Provide the (X, Y) coordinate of the cell's center where the given text is located.  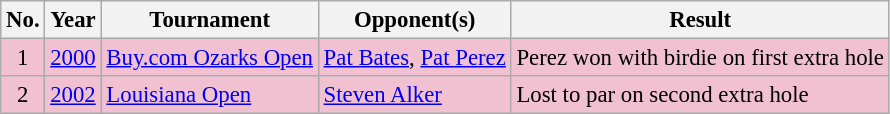
2 (23, 95)
Steven Alker (414, 95)
No. (23, 20)
Opponent(s) (414, 20)
Perez won with birdie on first extra hole (700, 58)
Buy.com Ozarks Open (210, 58)
Louisiana Open (210, 95)
1 (23, 58)
2002 (73, 95)
Result (700, 20)
Year (73, 20)
Pat Bates, Pat Perez (414, 58)
Lost to par on second extra hole (700, 95)
Tournament (210, 20)
2000 (73, 58)
